Locate the cell with the specified text and output its [x, y] center coordinate. 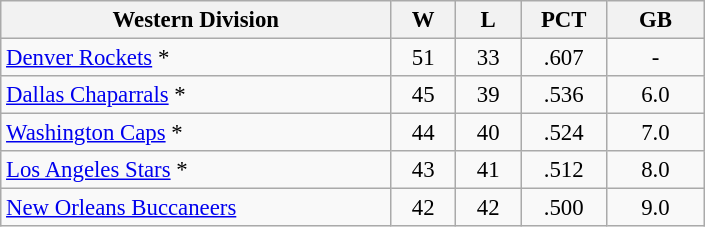
9.0 [656, 208]
- [656, 58]
Western Division [196, 20]
Los Angeles Stars * [196, 170]
.607 [564, 58]
7.0 [656, 133]
44 [424, 133]
45 [424, 95]
.524 [564, 133]
L [488, 20]
Dallas Chaparrals * [196, 95]
51 [424, 58]
Denver Rockets * [196, 58]
39 [488, 95]
PCT [564, 20]
Washington Caps * [196, 133]
GB [656, 20]
.512 [564, 170]
.536 [564, 95]
6.0 [656, 95]
8.0 [656, 170]
New Orleans Buccaneers [196, 208]
.500 [564, 208]
40 [488, 133]
W [424, 20]
33 [488, 58]
41 [488, 170]
43 [424, 170]
